Search for the cell housing the specified text and yield its [X, Y] center coordinate. 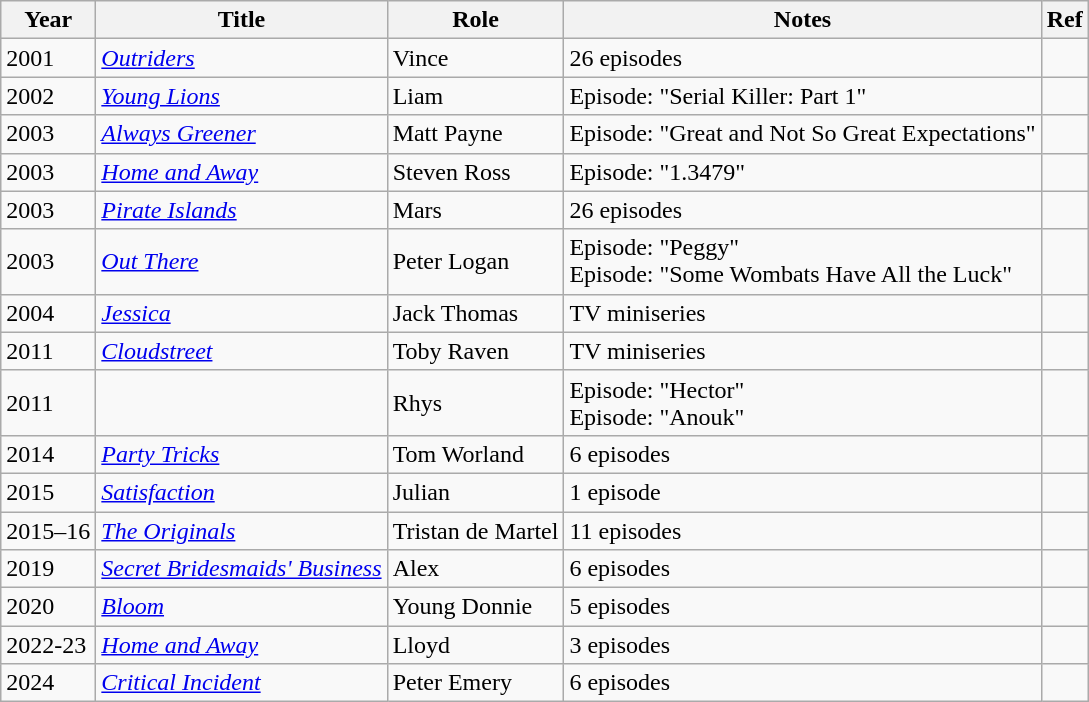
11 episodes [802, 531]
Mars [476, 210]
Julian [476, 492]
Episode: "1.3479" [802, 172]
The Originals [242, 531]
Tom Worland [476, 454]
Critical Incident [242, 683]
2001 [48, 58]
2024 [48, 683]
Liam [476, 96]
Matt Payne [476, 134]
Title [242, 20]
2020 [48, 607]
2022-23 [48, 645]
Peter Emery [476, 683]
Rhys [476, 402]
5 episodes [802, 607]
Always Greener [242, 134]
Out There [242, 262]
3 episodes [802, 645]
Episode: "Peggy"Episode: "Some Wombats Have All the Luck" [802, 262]
Pirate Islands [242, 210]
Lloyd [476, 645]
Vince [476, 58]
Young Lions [242, 96]
Tristan de Martel [476, 531]
2019 [48, 569]
Ref [1064, 20]
Satisfaction [242, 492]
Notes [802, 20]
Episode: "Hector"Episode: "Anouk" [802, 402]
Role [476, 20]
2015–16 [48, 531]
Alex [476, 569]
2002 [48, 96]
Peter Logan [476, 262]
Bloom [242, 607]
Episode: "Serial Killer: Part 1" [802, 96]
Secret Bridesmaids' Business [242, 569]
Cloudstreet [242, 351]
Jessica [242, 313]
2014 [48, 454]
2015 [48, 492]
Party Tricks [242, 454]
Jack Thomas [476, 313]
Outriders [242, 58]
2004 [48, 313]
Steven Ross [476, 172]
Young Donnie [476, 607]
Year [48, 20]
Episode: "Great and Not So Great Expectations" [802, 134]
Toby Raven [476, 351]
1 episode [802, 492]
